Provide the (x, y) coordinate of the cell's center where the given text is located.  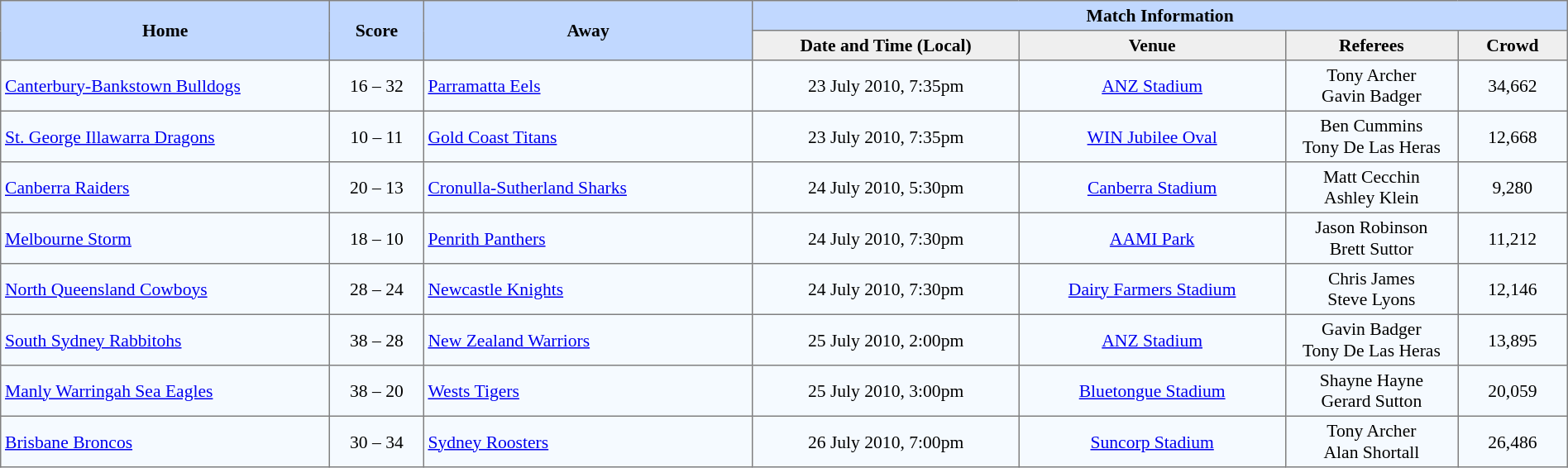
30 – 34 (377, 442)
North Queensland Cowboys (165, 289)
25 July 2010, 3:00pm (886, 391)
Penrith Panthers (588, 238)
Crowd (1513, 45)
Gavin BadgerTony De Las Heras (1371, 340)
26,486 (1513, 442)
Jason RobinsonBrett Suttor (1371, 238)
20,059 (1513, 391)
38 – 28 (377, 340)
20 – 13 (377, 188)
Tony ArcherGavin Badger (1371, 86)
Match Information (1159, 16)
Tony ArcherAlan Shortall (1371, 442)
Canberra Stadium (1152, 188)
Bluetongue Stadium (1152, 391)
Away (588, 31)
Brisbane Broncos (165, 442)
St. George Illawarra Dragons (165, 136)
24 July 2010, 5:30pm (886, 188)
11,212 (1513, 238)
Melbourne Storm (165, 238)
Canterbury-Bankstown Bulldogs (165, 86)
34,662 (1513, 86)
10 – 11 (377, 136)
Chris JamesSteve Lyons (1371, 289)
12,668 (1513, 136)
16 – 32 (377, 86)
Matt CecchinAshley Klein (1371, 188)
18 – 10 (377, 238)
Date and Time (Local) (886, 45)
Home (165, 31)
Canberra Raiders (165, 188)
Newcastle Knights (588, 289)
Wests Tigers (588, 391)
28 – 24 (377, 289)
9,280 (1513, 188)
Dairy Farmers Stadium (1152, 289)
13,895 (1513, 340)
New Zealand Warriors (588, 340)
Gold Coast Titans (588, 136)
Shayne HayneGerard Sutton (1371, 391)
25 July 2010, 2:00pm (886, 340)
12,146 (1513, 289)
Suncorp Stadium (1152, 442)
South Sydney Rabbitohs (165, 340)
26 July 2010, 7:00pm (886, 442)
Parramatta Eels (588, 86)
Score (377, 31)
Manly Warringah Sea Eagles (165, 391)
AAMI Park (1152, 238)
Sydney Roosters (588, 442)
Cronulla-Sutherland Sharks (588, 188)
38 – 20 (377, 391)
Referees (1371, 45)
WIN Jubilee Oval (1152, 136)
Venue (1152, 45)
Ben CumminsTony De Las Heras (1371, 136)
